Return the (x, y) coordinate for the center point of the cell that contains the specified text.  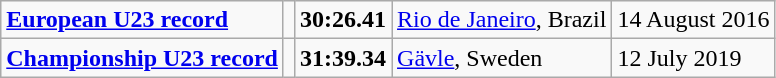
31:39.34 (342, 58)
Gävle, Sweden (502, 58)
14 August 2016 (694, 20)
European U23 record (142, 20)
Rio de Janeiro, Brazil (502, 20)
30:26.41 (342, 20)
Championship U23 record (142, 58)
12 July 2019 (694, 58)
